For the text-containing cell, return its midpoint in (x, y) coordinate format. 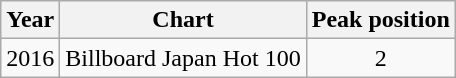
Peak position (380, 20)
Billboard Japan Hot 100 (183, 58)
Year (30, 20)
2 (380, 58)
Chart (183, 20)
2016 (30, 58)
